Scan for the cell matching the given text and deliver its (x, y) coordinate at center. 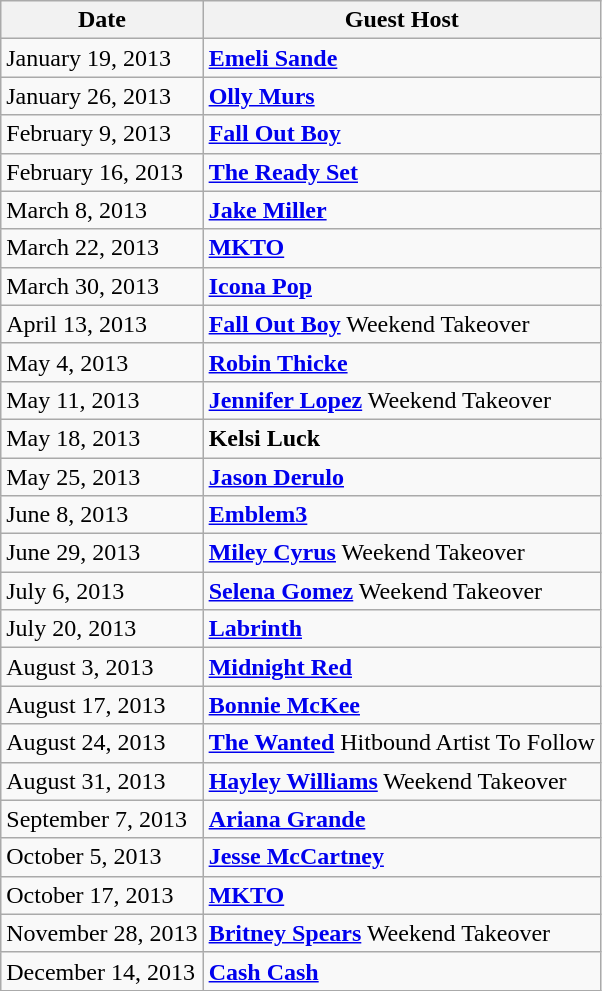
March 30, 2013 (102, 286)
Robin Thicke (402, 362)
Ariana Grande (402, 819)
September 7, 2013 (102, 819)
July 6, 2013 (102, 591)
Miley Cyrus Weekend Takeover (402, 553)
November 28, 2013 (102, 933)
August 31, 2013 (102, 781)
Selena Gomez Weekend Takeover (402, 591)
June 8, 2013 (102, 515)
January 26, 2013 (102, 96)
Emblem3 (402, 515)
Bonnie McKee (402, 705)
Fall Out Boy (402, 134)
Fall Out Boy Weekend Takeover (402, 324)
Jake Miller (402, 210)
Guest Host (402, 20)
March 22, 2013 (102, 248)
March 8, 2013 (102, 210)
Cash Cash (402, 971)
May 11, 2013 (102, 400)
Hayley Williams Weekend Takeover (402, 781)
Icona Pop (402, 286)
August 24, 2013 (102, 743)
Jesse McCartney (402, 857)
February 16, 2013 (102, 172)
The Ready Set (402, 172)
October 17, 2013 (102, 895)
Olly Murs (402, 96)
December 14, 2013 (102, 971)
Britney Spears Weekend Takeover (402, 933)
Jason Derulo (402, 477)
Midnight Red (402, 667)
October 5, 2013 (102, 857)
August 3, 2013 (102, 667)
Emeli Sande (402, 58)
April 13, 2013 (102, 324)
May 18, 2013 (102, 438)
July 20, 2013 (102, 629)
Labrinth (402, 629)
The Wanted Hitbound Artist To Follow (402, 743)
Kelsi Luck (402, 438)
February 9, 2013 (102, 134)
May 4, 2013 (102, 362)
Date (102, 20)
Jennifer Lopez Weekend Takeover (402, 400)
January 19, 2013 (102, 58)
May 25, 2013 (102, 477)
August 17, 2013 (102, 705)
June 29, 2013 (102, 553)
